Scan for the cell matching the given text and deliver its (x, y) coordinate at center. 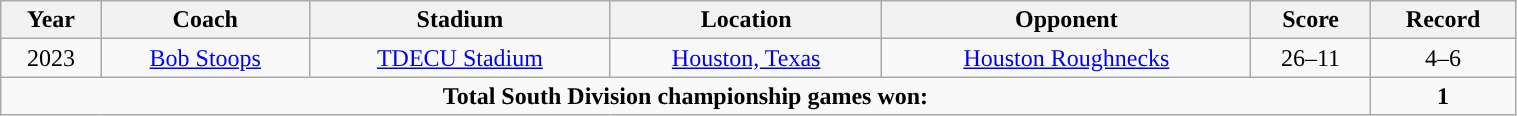
Bob Stoops (205, 58)
Score (1310, 20)
TDECU Stadium (460, 58)
1 (1443, 96)
Houston, Texas (746, 58)
4–6 (1443, 58)
Record (1443, 20)
Stadium (460, 20)
Year (51, 20)
Total South Division championship games won: (686, 96)
Location (746, 20)
2023 (51, 58)
Coach (205, 20)
Houston Roughnecks (1066, 58)
26–11 (1310, 58)
Opponent (1066, 20)
